Return (x, y) of the center of cell containing provided text 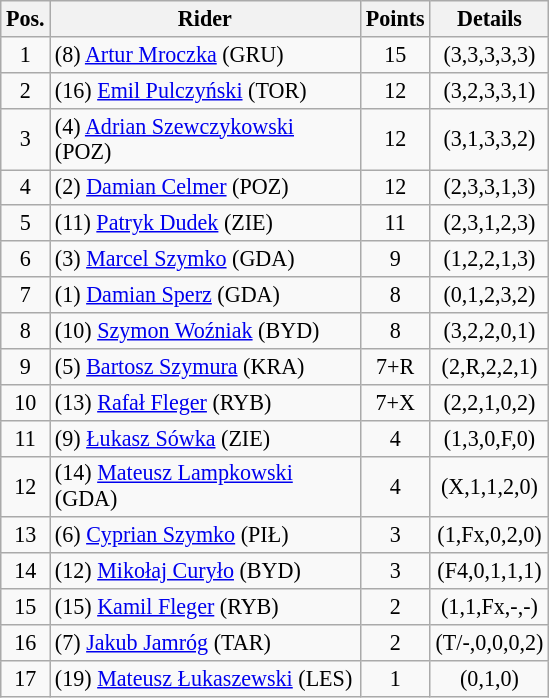
(8) Artur Mroczka (GRU) (205, 54)
(11) Patryk Dudek (ZIE) (205, 223)
(3) Marcel Szymko (GDA) (205, 259)
7 (26, 295)
(2,3,3,1,3) (489, 187)
(4) Adrian Szewczykowski (POZ) (205, 138)
(14) Mateusz Lampkowski (GDA) (205, 486)
(5) Bartosz Szymura (KRA) (205, 366)
(9) Łukasz Sówka (ZIE) (205, 438)
(0,1,0) (489, 678)
14 (26, 571)
(10) Szymon Woźniak (BYD) (205, 330)
(3,1,3,3,2) (489, 138)
(2,3,1,2,3) (489, 223)
(T/-,0,0,0,2) (489, 642)
7+R (395, 366)
(6) Cyprian Szymko (PIŁ) (205, 535)
13 (26, 535)
10 (26, 402)
5 (26, 223)
(1,2,2,1,3) (489, 259)
(16) Emil Pulczyński (TOR) (205, 90)
(0,1,2,3,2) (489, 295)
(3,2,3,3,1) (489, 90)
(13) Rafał Fleger (RYB) (205, 402)
(1,3,0,F,0) (489, 438)
(3,2,2,0,1) (489, 330)
Details (489, 18)
(1) Damian Sperz (GDA) (205, 295)
(1,1,Fx,-,-) (489, 607)
(2,2,1,0,2) (489, 402)
(2,R,2,2,1) (489, 366)
7+X (395, 402)
17 (26, 678)
Points (395, 18)
(12) Mikołaj Curyło (BYD) (205, 571)
6 (26, 259)
(15) Kamil Fleger (RYB) (205, 607)
(2) Damian Celmer (POZ) (205, 187)
(3,3,3,3,3) (489, 54)
(X,1,1,2,0) (489, 486)
16 (26, 642)
Rider (205, 18)
(F4,0,1,1,1) (489, 571)
(7) Jakub Jamróg (TAR) (205, 642)
(1,Fx,0,2,0) (489, 535)
Pos. (26, 18)
(19) Mateusz Łukaszewski (LES) (205, 678)
